Provide the (X, Y) coordinate of the cell's center where the given text is located.  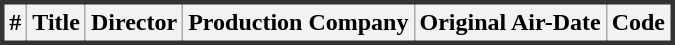
Director (134, 22)
Title (56, 22)
Original Air-Date (510, 22)
Production Company (298, 22)
# (14, 22)
Code (639, 22)
